Identify which cell holds the provided text, then report its (X, Y) central coordinate. 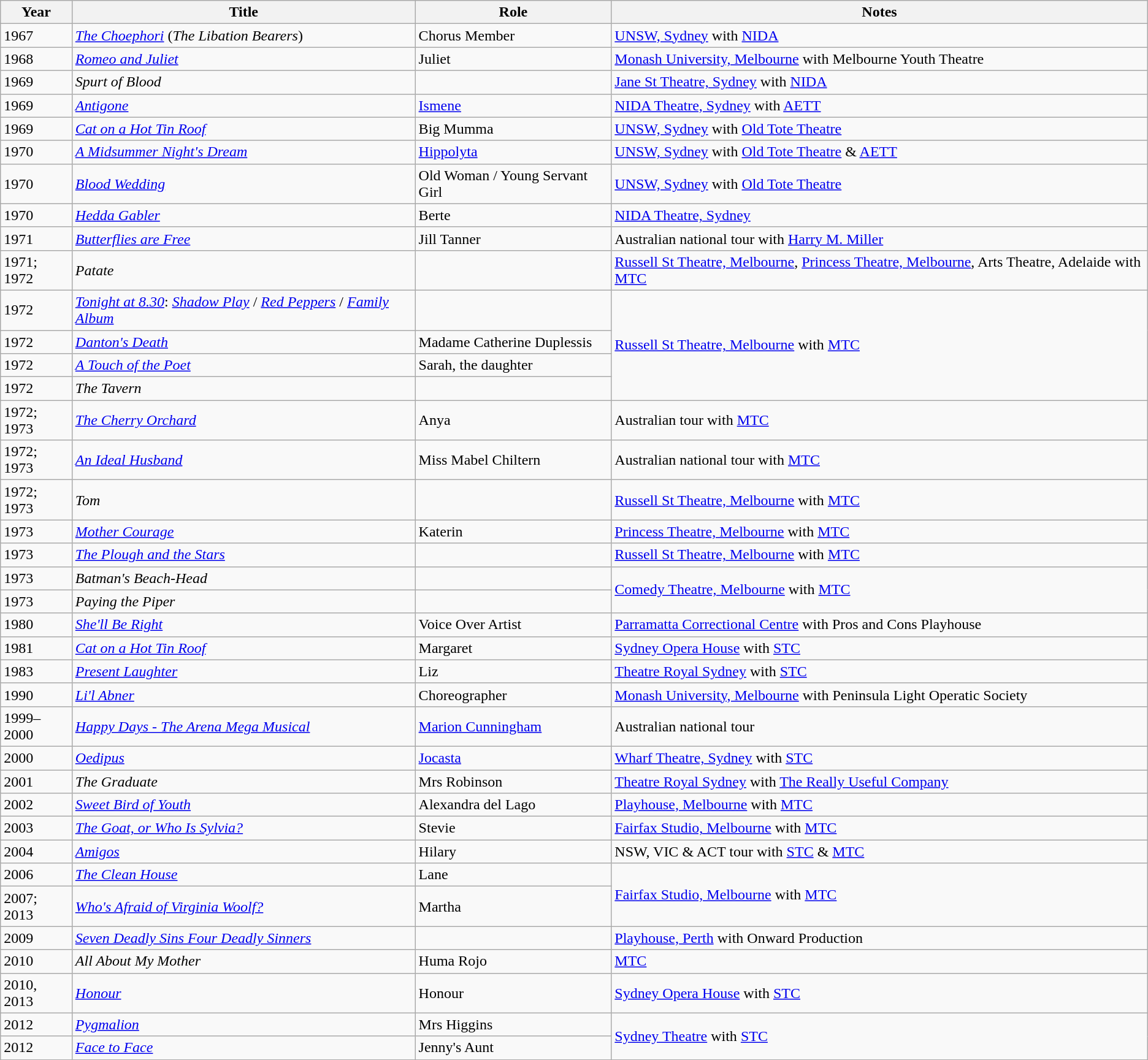
Sarah, the daughter (513, 365)
Mother Courage (243, 532)
Hilary (513, 852)
Antigone (243, 105)
UNSW, Sydney with Old Tote Theatre & AETT (879, 152)
Jill Tanner (513, 238)
Theatre Royal Sydney with The Really Useful Company (879, 782)
Berte (513, 215)
Alexandra del Lago (513, 805)
Role (513, 12)
Jane St Theatre, Sydney with NIDA (879, 82)
The Tavern (243, 389)
All About My Mother (243, 961)
2007; 2013 (37, 906)
2010, 2013 (37, 993)
Batman's Beach-Head (243, 578)
Danton's Death (243, 341)
A Touch of the Poet (243, 365)
NSW, VIC & ACT tour with STC & MTC (879, 852)
Margaret (513, 648)
1999–2000 (37, 726)
Big Mumma (513, 129)
Tom (243, 500)
1971 (37, 238)
The Plough and the Stars (243, 555)
Li'l Abner (243, 695)
Tonight at 8.30: Shadow Play / Red Peppers / Family Album (243, 310)
2009 (37, 938)
Australian tour with MTC (879, 421)
Chorus Member (513, 36)
Comedy Theatre, Melbourne with MTC (879, 590)
Parramatta Correctional Centre with Pros and Cons Playhouse (879, 625)
Ismene (513, 105)
2000 (37, 758)
2006 (37, 875)
Happy Days - The Arena Mega Musical (243, 726)
A Midsummer Night's Dream (243, 152)
Who's Afraid of Virginia Woolf? (243, 906)
The Choephori (The Libation Bearers) (243, 36)
The Cherry Orchard (243, 421)
Face to Face (243, 1048)
1980 (37, 625)
2003 (37, 828)
Australian national tour with Harry M. Miller (879, 238)
An Ideal Husband (243, 460)
2004 (37, 852)
Huma Rojo (513, 961)
Paying the Piper (243, 601)
Year (37, 12)
Martha (513, 906)
Oedipus (243, 758)
Amigos (243, 852)
MTC (879, 961)
Hedda Gabler (243, 215)
Russell St Theatre, Melbourne, Princess Theatre, Melbourne, Arts Theatre, Adelaide with MTC (879, 270)
Playhouse, Melbourne with MTC (879, 805)
Present Laughter (243, 671)
Theatre Royal Sydney with STC (879, 671)
Old Woman / Young Servant Girl (513, 184)
Katerin (513, 532)
The Clean House (243, 875)
NIDA Theatre, Sydney with AETT (879, 105)
Butterflies are Free (243, 238)
Anya (513, 421)
Playhouse, Perth with Onward Production (879, 938)
Stevie (513, 828)
Title (243, 12)
1981 (37, 648)
Seven Deadly Sins Four Deadly Sinners (243, 938)
1990 (37, 695)
NIDA Theatre, Sydney (879, 215)
Sweet Bird of Youth (243, 805)
1968 (37, 59)
Marion Cunningham (513, 726)
Patate (243, 270)
Mrs Higgins (513, 1024)
Juliet (513, 59)
2002 (37, 805)
Lane (513, 875)
Romeo and Juliet (243, 59)
Pygmalion (243, 1024)
Hippolyta (513, 152)
Jenny's Aunt (513, 1048)
Monash University, Melbourne with Melbourne Youth Theatre (879, 59)
Choreographer (513, 695)
She'll Be Right (243, 625)
1971; 1972 (37, 270)
Jocasta (513, 758)
Voice Over Artist (513, 625)
The Graduate (243, 782)
Miss Mabel Chiltern (513, 460)
2001 (37, 782)
Sydney Theatre with STC (879, 1036)
Madame Catherine Duplessis (513, 341)
Liz (513, 671)
Blood Wedding (243, 184)
The Goat, or Who Is Sylvia? (243, 828)
1967 (37, 36)
Spurt of Blood (243, 82)
Princess Theatre, Melbourne with MTC (879, 532)
Notes (879, 12)
2010 (37, 961)
Mrs Robinson (513, 782)
Wharf Theatre, Sydney with STC (879, 758)
UNSW, Sydney with NIDA (879, 36)
Australian national tour with MTC (879, 460)
Monash University, Melbourne with Peninsula Light Operatic Society (879, 695)
1983 (37, 671)
Australian national tour (879, 726)
